Output the [x, y] coordinate of the center of the cell containing the given text.  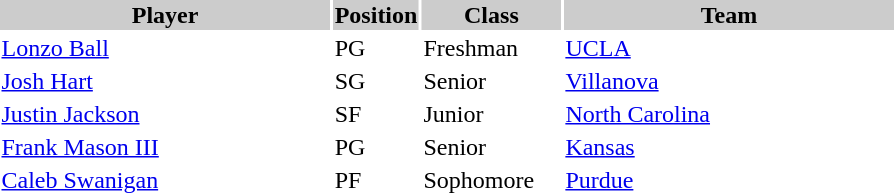
UCLA [729, 48]
Player [165, 15]
Lonzo Ball [165, 48]
Junior [492, 114]
Josh Hart [165, 81]
Position [376, 15]
Freshman [492, 48]
SF [376, 114]
Team [729, 15]
SG [376, 81]
Class [492, 15]
Justin Jackson [165, 114]
North Carolina [729, 114]
Kansas [729, 147]
Frank Mason III [165, 147]
Villanova [729, 81]
